Search for the cell housing the specified text and yield its (X, Y) center coordinate. 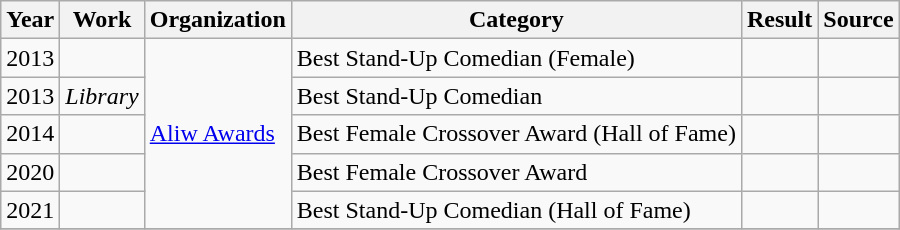
2014 (30, 134)
Category (516, 20)
Aliw Awards (218, 134)
Best Female Crossover Award (516, 172)
Work (102, 20)
Best Stand-Up Comedian (516, 96)
Best Stand-Up Comedian (Female) (516, 58)
Best Stand-Up Comedian (Hall of Fame) (516, 210)
Organization (218, 20)
Year (30, 20)
Library (102, 96)
Result (779, 20)
2020 (30, 172)
Source (858, 20)
Best Female Crossover Award (Hall of Fame) (516, 134)
2021 (30, 210)
